Extract the (x, y) coordinate from the center of the cell holding the provided text.  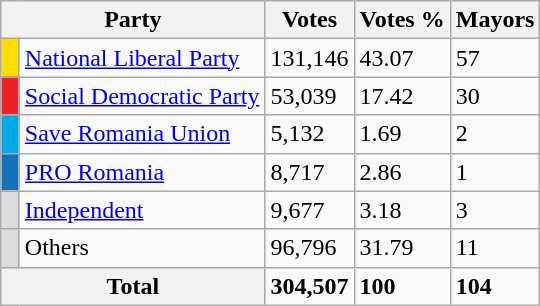
30 (495, 96)
100 (402, 286)
8,717 (310, 172)
11 (495, 248)
Others (142, 248)
131,146 (310, 58)
96,796 (310, 248)
Social Democratic Party (142, 96)
1 (495, 172)
Party (133, 20)
9,677 (310, 210)
3.18 (402, 210)
Mayors (495, 20)
53,039 (310, 96)
304,507 (310, 286)
2 (495, 134)
5,132 (310, 134)
43.07 (402, 58)
1.69 (402, 134)
57 (495, 58)
17.42 (402, 96)
31.79 (402, 248)
104 (495, 286)
Save Romania Union (142, 134)
2.86 (402, 172)
PRO Romania (142, 172)
National Liberal Party (142, 58)
Total (133, 286)
3 (495, 210)
Votes % (402, 20)
Votes (310, 20)
Independent (142, 210)
